Extract the [X, Y] coordinate from the center of the cell holding the provided text.  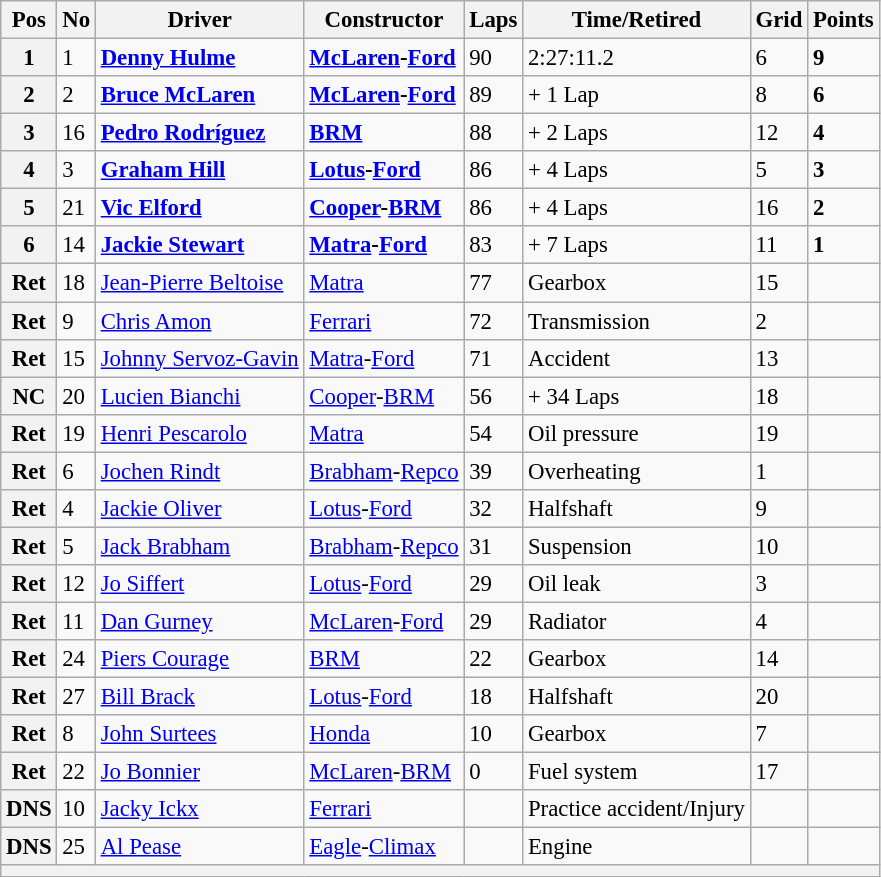
Jochen Rindt [200, 471]
Jackie Oliver [200, 509]
Suspension [637, 546]
Dan Gurney [200, 621]
John Surtees [200, 734]
0 [494, 772]
+ 34 Laps [637, 396]
Chris Amon [200, 321]
Denny Hulme [200, 58]
Oil pressure [637, 433]
Constructor [384, 20]
90 [494, 58]
83 [494, 245]
27 [76, 697]
21 [76, 208]
+ 2 Laps [637, 133]
Jo Siffert [200, 584]
Johnny Servoz-Gavin [200, 358]
25 [76, 847]
2:27:11.2 [637, 58]
Practice accident/Injury [637, 809]
32 [494, 509]
Bruce McLaren [200, 95]
Henri Pescarolo [200, 433]
Laps [494, 20]
17 [778, 772]
Time/Retired [637, 20]
72 [494, 321]
7 [778, 734]
McLaren-BRM [384, 772]
Jo Bonnier [200, 772]
71 [494, 358]
24 [76, 659]
Transmission [637, 321]
Grid [778, 20]
Oil leak [637, 584]
Piers Courage [200, 659]
Pos [29, 20]
Overheating [637, 471]
77 [494, 283]
Driver [200, 20]
Engine [637, 847]
+ 7 Laps [637, 245]
88 [494, 133]
13 [778, 358]
Al Pease [200, 847]
Pedro Rodríguez [200, 133]
Bill Brack [200, 697]
Graham Hill [200, 170]
Lucien Bianchi [200, 396]
Vic Elford [200, 208]
Jack Brabham [200, 546]
31 [494, 546]
No [76, 20]
Accident [637, 358]
56 [494, 396]
Points [844, 20]
Fuel system [637, 772]
NC [29, 396]
+ 1 Lap [637, 95]
Jacky Ickx [200, 809]
39 [494, 471]
Jackie Stewart [200, 245]
54 [494, 433]
Radiator [637, 621]
89 [494, 95]
Jean-Pierre Beltoise [200, 283]
Eagle-Climax [384, 847]
Honda [384, 734]
